Scan for the cell matching the given text and deliver its [x, y] coordinate at center. 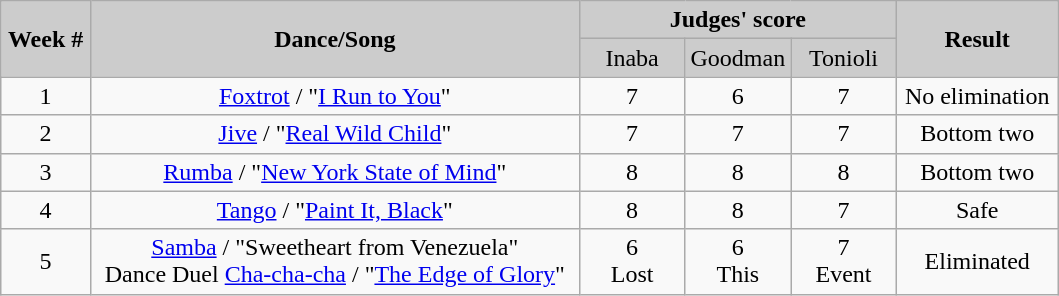
4 [46, 210]
Goodman [738, 58]
1 [46, 96]
5 [46, 262]
7Event [844, 262]
Judges' score [738, 20]
Tango / "Paint It, Black" [334, 210]
Rumba / "New York State of Mind" [334, 172]
Dance/Song [334, 39]
6Lost [632, 262]
6This [738, 262]
Inaba [632, 58]
Result [977, 39]
Eliminated [977, 262]
No elimination [977, 96]
Week # [46, 39]
Tonioli [844, 58]
2 [46, 134]
Samba / "Sweetheart from Venezuela"Dance Duel Cha-cha-cha / "The Edge of Glory" [334, 262]
3 [46, 172]
6 [738, 96]
Foxtrot / "I Run to You" [334, 96]
Jive / "Real Wild Child" [334, 134]
Safe [977, 210]
